Identify which cell holds the provided text, then report its (x, y) central coordinate. 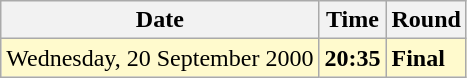
Final (426, 58)
Round (426, 20)
Time (352, 20)
20:35 (352, 58)
Wednesday, 20 September 2000 (160, 58)
Date (160, 20)
